Pinpoint the cell where the given text exists, returning its [x, y] midpoint coordinate. 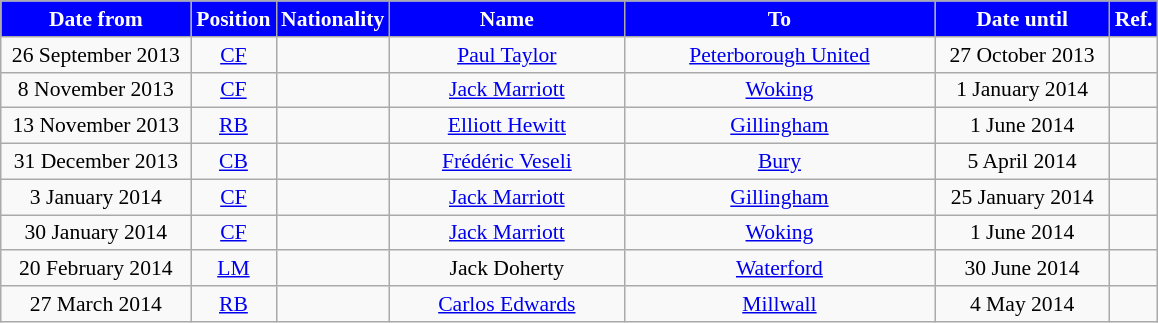
5 April 2014 [1022, 162]
Peterborough United [779, 55]
Date from [96, 19]
30 June 2014 [1022, 269]
31 December 2013 [96, 162]
Jack Doherty [506, 269]
8 November 2013 [96, 90]
Date until [1022, 19]
Position [234, 19]
LM [234, 269]
Waterford [779, 269]
27 October 2013 [1022, 55]
26 September 2013 [96, 55]
Paul Taylor [506, 55]
Ref. [1134, 19]
Bury [779, 162]
4 May 2014 [1022, 304]
Nationality [332, 19]
CB [234, 162]
Elliott Hewitt [506, 126]
1 January 2014 [1022, 90]
3 January 2014 [96, 197]
Millwall [779, 304]
25 January 2014 [1022, 197]
Name [506, 19]
13 November 2013 [96, 126]
Carlos Edwards [506, 304]
20 February 2014 [96, 269]
30 January 2014 [96, 233]
27 March 2014 [96, 304]
To [779, 19]
Frédéric Veseli [506, 162]
